Locate the cell with the specified text and output its (x, y) center coordinate. 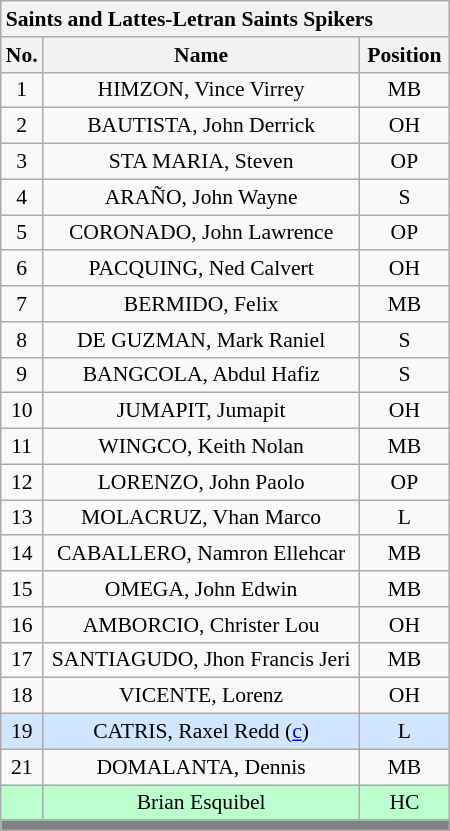
CORONADO, John Lawrence (202, 233)
Name (202, 55)
STA MARIA, Steven (202, 162)
HIMZON, Vince Virrey (202, 90)
18 (22, 696)
4 (22, 197)
1 (22, 90)
BANGCOLA, Abdul Hafiz (202, 375)
19 (22, 732)
DE GUZMAN, Mark Raniel (202, 340)
VICENTE, Lorenz (202, 696)
Saints and Lattes-Letran Saints Spikers (225, 19)
Position (405, 55)
BAUTISTA, John Derrick (202, 126)
Brian Esquibel (202, 803)
WINGCO, Keith Nolan (202, 447)
2 (22, 126)
7 (22, 304)
16 (22, 625)
DOMALANTA, Dennis (202, 767)
11 (22, 447)
14 (22, 554)
5 (22, 233)
ARAÑO, John Wayne (202, 197)
15 (22, 589)
CABALLERO, Namron Ellehcar (202, 554)
8 (22, 340)
HC (405, 803)
13 (22, 518)
3 (22, 162)
21 (22, 767)
6 (22, 269)
BERMIDO, Felix (202, 304)
AMBORCIO, Christer Lou (202, 625)
9 (22, 375)
PACQUING, Ned Calvert (202, 269)
OMEGA, John Edwin (202, 589)
MOLACRUZ, Vhan Marco (202, 518)
10 (22, 411)
17 (22, 660)
12 (22, 482)
JUMAPIT, Jumapit (202, 411)
No. (22, 55)
SANTIAGUDO, Jhon Francis Jeri (202, 660)
LORENZO, John Paolo (202, 482)
CATRIS, Raxel Redd (c) (202, 732)
